Detect which cell encompasses the target text, then output its (X, Y) center coordinate. 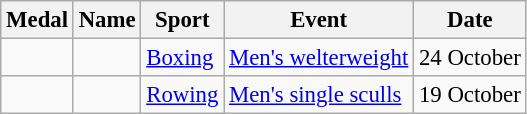
Event (319, 20)
Date (470, 20)
Rowing (182, 95)
Medal (38, 20)
19 October (470, 95)
Boxing (182, 58)
24 October (470, 58)
Sport (182, 20)
Name (107, 20)
Men's single sculls (319, 95)
Men's welterweight (319, 58)
